Return [x, y] of the center of cell containing provided text 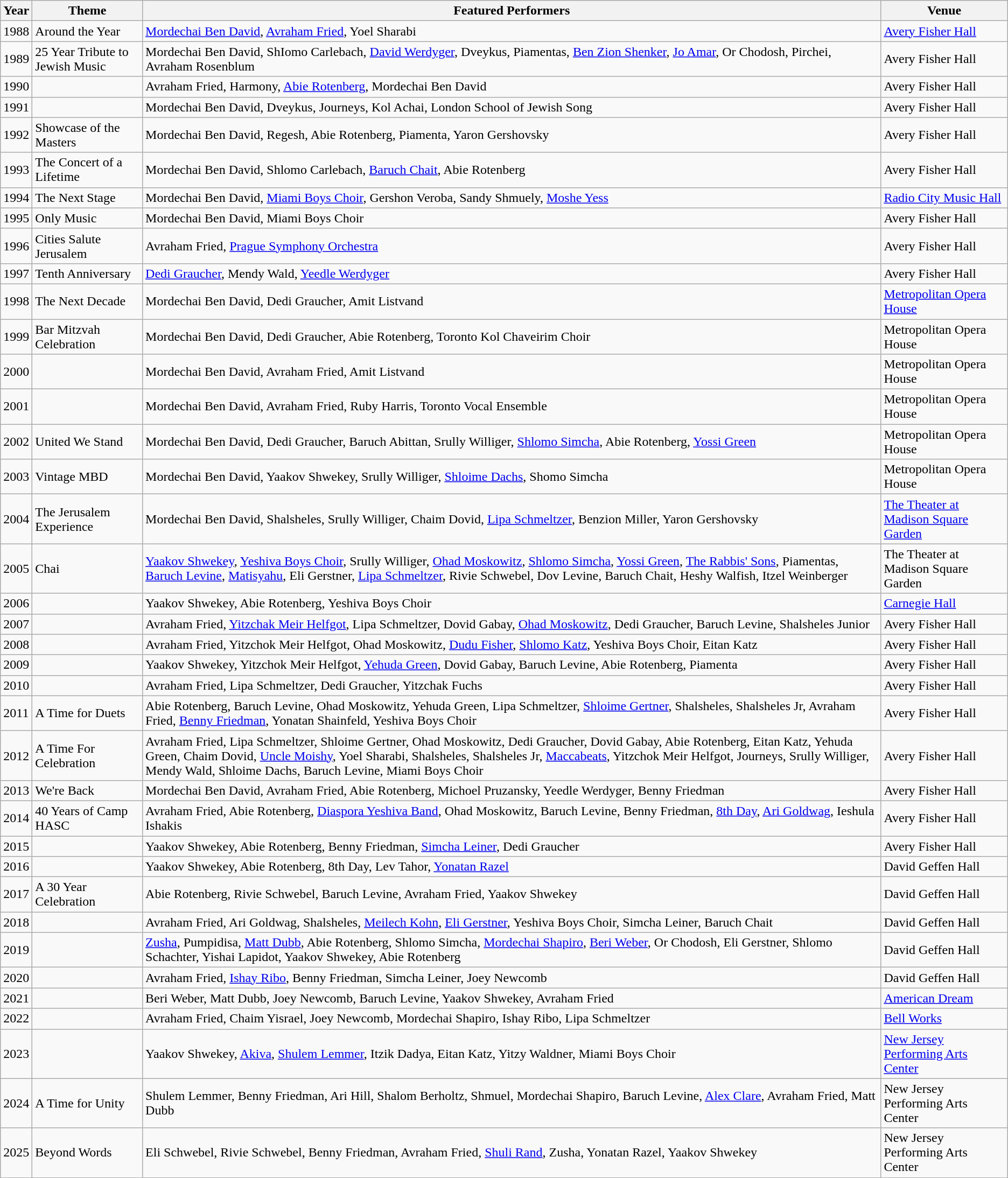
Yaakov Shwekey, Abie Rotenberg, 8th Day, Lev Tahor, Yonatan Razel [512, 867]
2019 [16, 950]
Avraham Fried, Chaim Yisrael, Joey Newcomb, Mordechai Shapiro, Ishay Ribo, Lipa Schmeltzer [512, 1019]
2010 [16, 685]
2020 [16, 978]
The Concert of a Lifetime [87, 170]
Featured Performers [512, 11]
2018 [16, 922]
Shulem Lemmer, Benny Friedman, Ari Hill, Shalom Berholtz, Shmuel, Mordechai Shapiro, Baruch Levine, Alex Clare, Avraham Fried, Matt Dubb [512, 1103]
2013 [16, 790]
2009 [16, 665]
Around the Year [87, 31]
2005 [16, 569]
Avraham Fried, Lipa Schmeltzer, Dedi Graucher, Yitzchak Fuchs [512, 685]
40 Years of Camp HASC [87, 818]
The Jerusalem Experience [87, 519]
Year [16, 11]
2004 [16, 519]
Yaakov Shwekey, Abie Rotenberg, Benny Friedman, Simcha Leiner, Dedi Graucher [512, 846]
1989 [16, 59]
Showcase of the Masters [87, 135]
2024 [16, 1103]
Mordechai Ben David, Dedi Graucher, Amit Listvand [512, 301]
United We Stand [87, 441]
Tenth Anniversary [87, 274]
2006 [16, 604]
1997 [16, 274]
1988 [16, 31]
1996 [16, 246]
Avraham Fried, Abie Rotenberg, Diaspora Yeshiva Band, Ohad Moskowitz, Baruch Levine, Benny Friedman, 8th Day, Ari Goldwag, Ieshula Ishakis [512, 818]
Avraham Fried, Harmony, Abie Rotenberg, Mordechai Ben David [512, 87]
1993 [16, 170]
Eli Schwebel, Rivie Schwebel, Benny Friedman, Avraham Fried, Shuli Rand, Zusha, Yonatan Razel, Yaakov Shwekey [512, 1153]
2008 [16, 644]
2003 [16, 477]
Mordechai Ben David, Avraham Fried, Yoel Sharabi [512, 31]
2017 [16, 895]
A Time For Celebration [87, 755]
Mordechai Ben David, ShIomo Carlebach, David Werdyger, Dveykus, Piamentas, Ben Zion Shenker, Jo Amar, Or Chodosh, Pirchei, Avraham Rosenblum [512, 59]
A Time for Duets [87, 713]
Bar Mitzvah Celebration [87, 336]
2014 [16, 818]
Avraham Fried, Ari Goldwag, Shalsheles, Meilech Kohn, Eli Gerstner, Yeshiva Boys Choir, Simcha Leiner, Baruch Chait [512, 922]
Mordechai Ben David, Avraham Fried, Ruby Harris, Toronto Vocal Ensemble [512, 407]
Mordechai Ben David, Shlomo Carlebach, Baruch Chait, Abie Rotenberg [512, 170]
A 30 Year Celebration [87, 895]
2016 [16, 867]
Carnegie Hall [944, 604]
Mordechai Ben David, Dveykus, Journeys, Kol Achai, London School of Jewish Song [512, 107]
Bell Works [944, 1019]
2025 [16, 1153]
Mordechai Ben David, Avraham Fried, Abie Rotenberg, Michoel Pruzansky, Yeedle Werdyger, Benny Friedman [512, 790]
Venue [944, 11]
2007 [16, 624]
American Dream [944, 998]
Avraham Fried, Ishay Ribo, Benny Friedman, Simcha Leiner, Joey Newcomb [512, 978]
Avraham Fried, Yitzchak Meir Helfgot, Lipa Schmeltzer, Dovid Gabay, Ohad Moskowitz, Dedi Graucher, Baruch Levine, Shalsheles Junior [512, 624]
2021 [16, 998]
Theme [87, 11]
2012 [16, 755]
2011 [16, 713]
Vintage MBD [87, 477]
Mordechai Ben David, Shalsheles, Srully Williger, Chaim Dovid, Lipa Schmeltzer, Benzion Miller, Yaron Gershovsky [512, 519]
A Time for Unity [87, 1103]
1995 [16, 218]
Yaakov Shwekey, Akiva, Shulem Lemmer, Itzik Dadya, Eitan Katz, Yitzy Waldner, Miami Boys Choir [512, 1054]
Mordechai Ben David, Regesh, Abie Rotenberg, Piamenta, Yaron Gershovsky [512, 135]
2000 [16, 371]
2002 [16, 441]
2023 [16, 1054]
Avraham Fried, Yitzchok Meir Helfgot, Ohad Moskowitz, Dudu Fisher, Shlomo Katz, Yeshiva Boys Choir, Eitan Katz [512, 644]
2022 [16, 1019]
Mordechai Ben David, Yaakov Shwekey, Srully Williger, Shloime Dachs, Shomo Simcha [512, 477]
Beri Weber, Matt Dubb, Joey Newcomb, Baruch Levine, Yaakov Shwekey, Avraham Fried [512, 998]
2015 [16, 846]
Beyond Words [87, 1153]
Mordechai Ben David, Miami Boys Choir, Gershon Veroba, Sandy Shmuely, Moshe Yess [512, 198]
Mordechai Ben David, Miami Boys Choir [512, 218]
2001 [16, 407]
1998 [16, 301]
Mordechai Ben David, Dedi Graucher, Baruch Abittan, Srully Williger, Shlomo Simcha, Abie Rotenberg, Yossi Green [512, 441]
Abie Rotenberg, Rivie Schwebel, Baruch Levine, Avraham Fried, Yaakov Shwekey [512, 895]
1991 [16, 107]
Yaakov Shwekey, Yitzchok Meir Helfgot, Yehuda Green, Dovid Gabay, Baruch Levine, Abie Rotenberg, Piamenta [512, 665]
The Next Decade [87, 301]
Dedi Graucher, Mendy Wald, Yeedle Werdyger [512, 274]
Mordechai Ben David, Avraham Fried, Amit Listvand [512, 371]
Mordechai Ben David, Dedi Graucher, Abie Rotenberg, Toronto Kol Chaveirim Choir [512, 336]
Cities Salute Jerusalem [87, 246]
The Next Stage [87, 198]
We're Back [87, 790]
Only Music [87, 218]
Chai [87, 569]
Avraham Fried, Prague Symphony Orchestra [512, 246]
Radio City Music Hall [944, 198]
1990 [16, 87]
25 Year Tribute to Jewish Music [87, 59]
Yaakov Shwekey, Abie Rotenberg, Yeshiva Boys Choir [512, 604]
1999 [16, 336]
1992 [16, 135]
1994 [16, 198]
